Identify which cell holds the provided text, then report its [x, y] central coordinate. 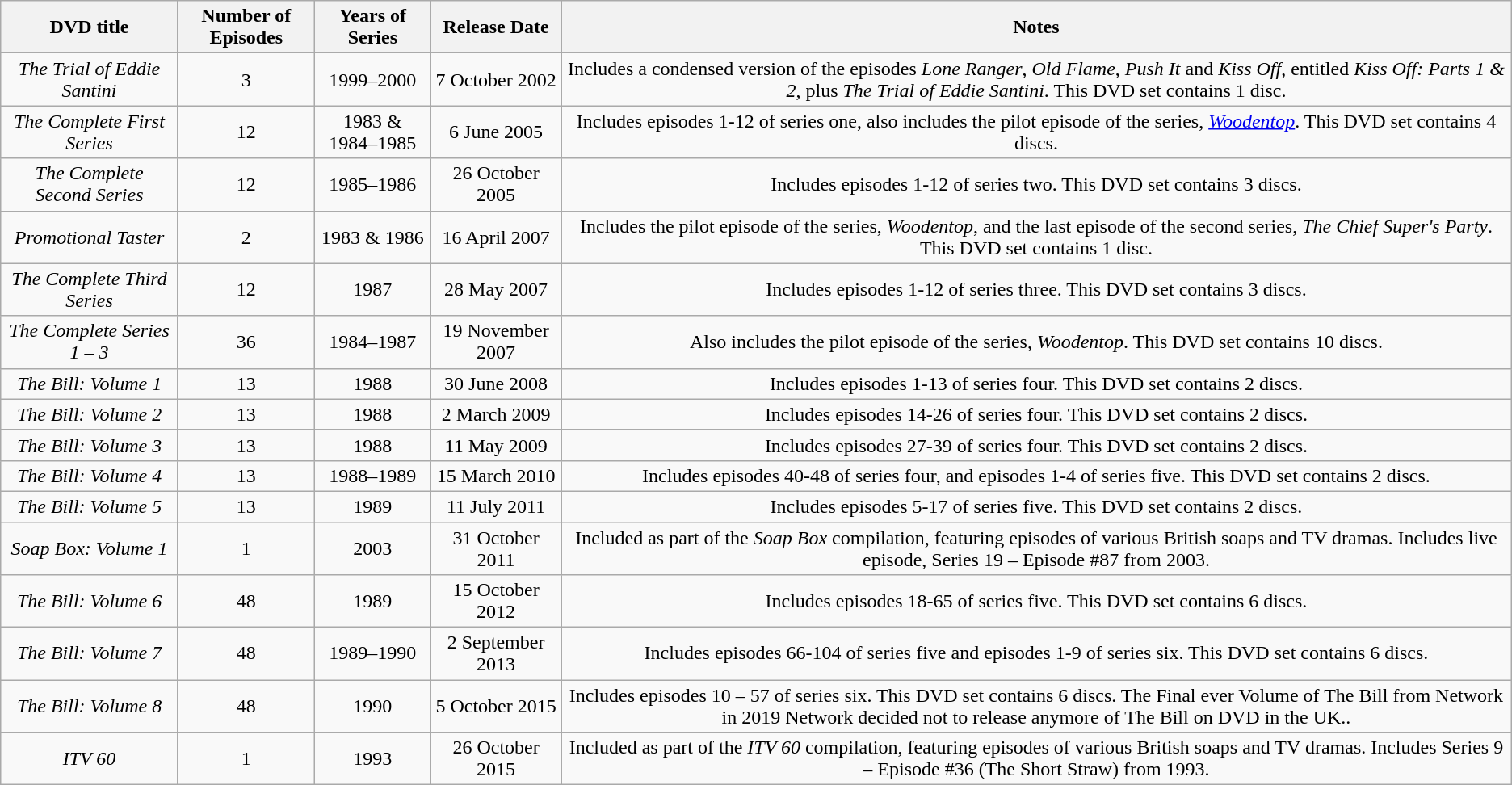
The Bill: Volume 5 [90, 506]
2003 [372, 548]
Includes episodes 1-12 of series one, also includes the pilot episode of the series, Woodentop. This DVD set contains 4 discs. [1037, 132]
Includes episodes 5-17 of series five. This DVD set contains 2 discs. [1037, 506]
5 October 2015 [496, 706]
Includes episodes 66-104 of series five and episodes 1-9 of series six. This DVD set contains 6 discs. [1037, 654]
Notes [1037, 27]
1984–1987 [372, 342]
Includes episodes 18-65 of series five. This DVD set contains 6 discs. [1037, 601]
1987 [372, 289]
The Bill: Volume 6 [90, 601]
ITV 60 [90, 759]
Includes episodes 14-26 of series four. This DVD set contains 2 discs. [1037, 414]
The Complete First Series [90, 132]
7 October 2002 [496, 79]
31 October 2011 [496, 548]
1999–2000 [372, 79]
15 March 2010 [496, 476]
Promotional Taster [90, 237]
The Bill: Volume 4 [90, 476]
Includes episodes 27-39 of series four. This DVD set contains 2 discs. [1037, 445]
6 June 2005 [496, 132]
1983 & 1984–1985 [372, 132]
The Bill: Volume 3 [90, 445]
11 May 2009 [496, 445]
Release Date [496, 27]
3 [246, 79]
Includes episodes 40-48 of series four, and episodes 1-4 of series five. This DVD set contains 2 discs. [1037, 476]
Years of Series [372, 27]
1993 [372, 759]
Soap Box: Volume 1 [90, 548]
30 June 2008 [496, 384]
Includes episodes 1-12 of series two. This DVD set contains 3 discs. [1037, 184]
Also includes the pilot episode of the series, Woodentop. This DVD set contains 10 discs. [1037, 342]
The Bill: Volume 7 [90, 654]
19 November 2007 [496, 342]
1985–1986 [372, 184]
The Trial of Eddie Santini [90, 79]
The Bill: Volume 8 [90, 706]
DVD title [90, 27]
26 October 2005 [496, 184]
Includes episodes 1-12 of series three. This DVD set contains 3 discs. [1037, 289]
15 October 2012 [496, 601]
16 April 2007 [496, 237]
2 March 2009 [496, 414]
1989–1990 [372, 654]
11 July 2011 [496, 506]
The Bill: Volume 2 [90, 414]
26 October 2015 [496, 759]
1983 & 1986 [372, 237]
The Complete Third Series [90, 289]
1988–1989 [372, 476]
28 May 2007 [496, 289]
The Complete Second Series [90, 184]
Number of Episodes [246, 27]
36 [246, 342]
The Bill: Volume 1 [90, 384]
2 September 2013 [496, 654]
2 [246, 237]
The Complete Series 1 – 3 [90, 342]
1990 [372, 706]
Includes episodes 1-13 of series four. This DVD set contains 2 discs. [1037, 384]
